Extract the [x, y] coordinate from the center of the cell holding the provided text.  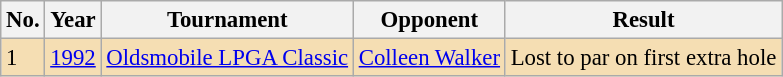
Tournament [227, 20]
Result [643, 20]
Opponent [429, 20]
1992 [73, 58]
1 [23, 58]
No. [23, 20]
Oldsmobile LPGA Classic [227, 58]
Lost to par on first extra hole [643, 58]
Colleen Walker [429, 58]
Year [73, 20]
